Locate the cell with the specified text and output its (x, y) center coordinate. 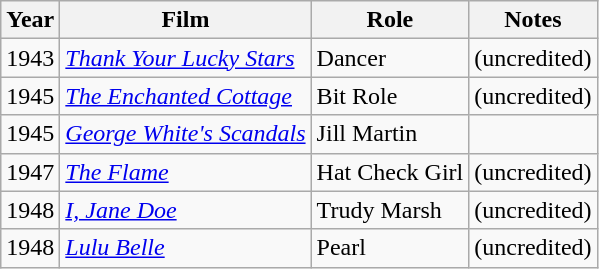
The Enchanted Cottage (186, 96)
Trudy Marsh (390, 210)
Notes (533, 20)
I, Jane Doe (186, 210)
Role (390, 20)
Lulu Belle (186, 248)
Hat Check Girl (390, 172)
Pearl (390, 248)
Thank Your Lucky Stars (186, 58)
1943 (30, 58)
Bit Role (390, 96)
Year (30, 20)
Dancer (390, 58)
1947 (30, 172)
Film (186, 20)
The Flame (186, 172)
George White's Scandals (186, 134)
Jill Martin (390, 134)
